Detect which cell encompasses the target text, then output its [x, y] center coordinate. 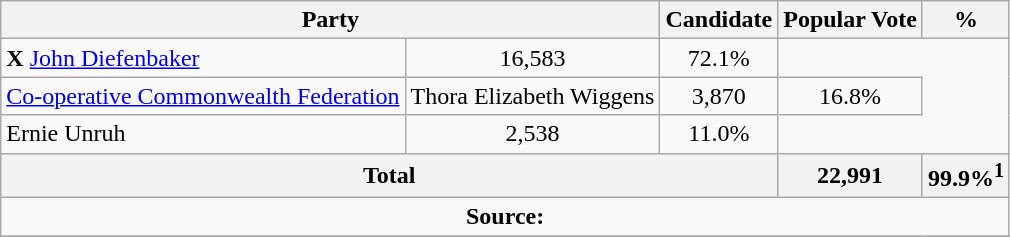
99.9%1 [966, 176]
Popular Vote [850, 20]
2,538 [532, 134]
X John Diefenbaker [203, 58]
22,991 [850, 176]
Source: [506, 217]
Party [330, 20]
Total [390, 176]
Thora Elizabeth Wiggens [532, 96]
Co-operative Commonwealth Federation [203, 96]
16,583 [532, 58]
16.8% [850, 96]
3,870 [719, 96]
Ernie Unruh [203, 134]
Candidate [719, 20]
% [966, 20]
72.1% [719, 58]
11.0% [719, 134]
